Provide the [X, Y] coordinate of the cell's center where the given text is located.  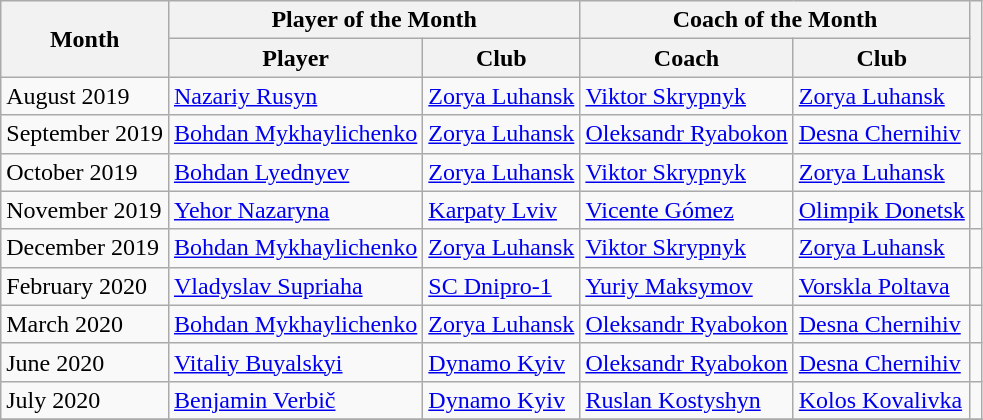
Nazariy Rusyn [295, 96]
Kolos Kovalivka [882, 400]
Month [85, 39]
November 2019 [85, 210]
September 2019 [85, 134]
Vladyslav Supriaha [295, 286]
October 2019 [85, 172]
Coach of the Month [775, 20]
Vitaliy Buyalskyi [295, 362]
Olimpik Donetsk [882, 210]
July 2020 [85, 400]
February 2020 [85, 286]
August 2019 [85, 96]
Vicente Gómez [686, 210]
Player of the Month [374, 20]
Ruslan Kostyshyn [686, 400]
Coach [686, 58]
Karpaty Lviv [502, 210]
Bohdan Lyednyev [295, 172]
Benjamin Verbič [295, 400]
Vorskla Poltava [882, 286]
December 2019 [85, 248]
Player [295, 58]
March 2020 [85, 324]
Yuriy Maksymov [686, 286]
June 2020 [85, 362]
SC Dnipro-1 [502, 286]
Yehor Nazaryna [295, 210]
